From the cell containing the given text, extract its center point as (X, Y) coordinate. 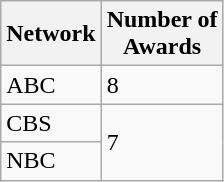
7 (162, 142)
CBS (51, 123)
Number ofAwards (162, 34)
8 (162, 85)
Network (51, 34)
ABC (51, 85)
NBC (51, 161)
